Determine the [x, y] coordinate at the center of the cell enclosing the given text.  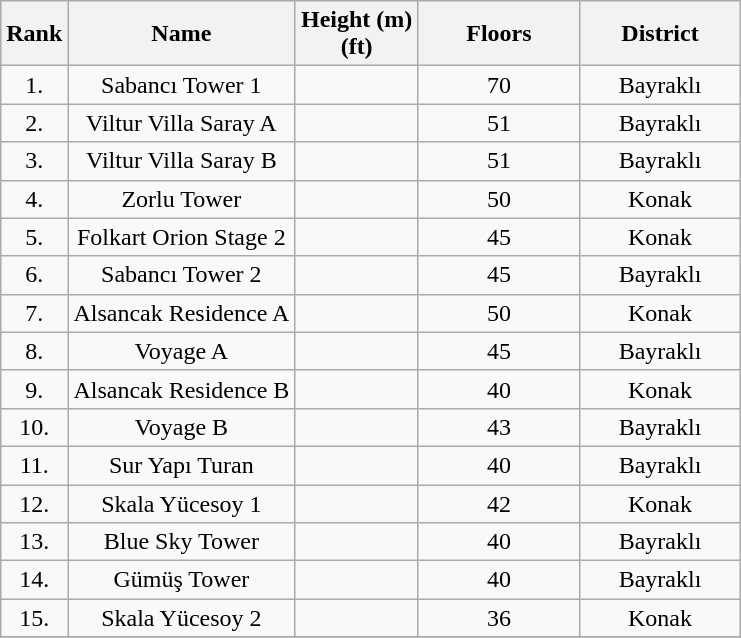
7. [34, 313]
4. [34, 199]
70 [498, 85]
12. [34, 503]
11. [34, 465]
Blue Sky Tower [182, 542]
9. [34, 389]
Alsancak Residence A [182, 313]
Sur Yapı Turan [182, 465]
Rank [34, 34]
Viltur Villa Saray B [182, 161]
Sabancı Tower 1 [182, 85]
Skala Yücesoy 2 [182, 618]
District [660, 34]
Folkart Orion Stage 2 [182, 237]
6. [34, 275]
Voyage A [182, 351]
Viltur Villa Saray A [182, 123]
2. [34, 123]
1. [34, 85]
10. [34, 427]
Alsancak Residence B [182, 389]
3. [34, 161]
15. [34, 618]
Height (m) (ft) [357, 34]
36 [498, 618]
Voyage B [182, 427]
Zorlu Tower [182, 199]
14. [34, 580]
Sabancı Tower 2 [182, 275]
Name [182, 34]
43 [498, 427]
Skala Yücesoy 1 [182, 503]
42 [498, 503]
13. [34, 542]
Gümüş Tower [182, 580]
5. [34, 237]
8. [34, 351]
Floors [498, 34]
